Capture the cell that displays the provided text and extract its (x, y) central coordinate. 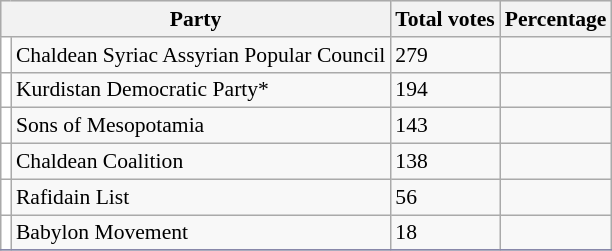
143 (444, 126)
279 (444, 55)
Party (196, 19)
Percentage (556, 19)
Chaldean Syriac Assyrian Popular Council (200, 55)
Rafidain List (200, 197)
Total votes (444, 19)
Babylon Movement (200, 233)
138 (444, 162)
Kurdistan Democratic Party* (200, 90)
Sons of Mesopotamia (200, 126)
194 (444, 90)
18 (444, 233)
Chaldean Coalition (200, 162)
56 (444, 197)
